Detect which cell encompasses the target text, then output its (X, Y) center coordinate. 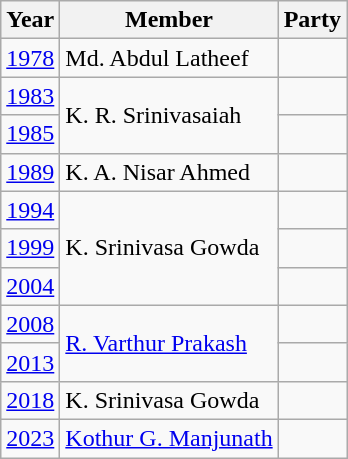
1999 (30, 248)
2018 (30, 400)
K. R. Srinivasaiah (169, 115)
1985 (30, 134)
1994 (30, 210)
Md. Abdul Latheef (169, 58)
1978 (30, 58)
Party (312, 20)
2013 (30, 362)
2004 (30, 286)
K. A. Nisar Ahmed (169, 172)
Year (30, 20)
2023 (30, 438)
Member (169, 20)
1983 (30, 96)
Kothur G. Manjunath (169, 438)
R. Varthur Prakash (169, 343)
1989 (30, 172)
2008 (30, 324)
